Scan for the cell matching the given text and deliver its [x, y] coordinate at center. 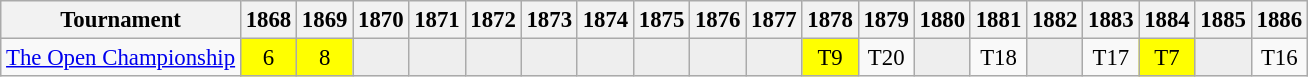
1873 [549, 20]
1882 [1055, 20]
1881 [998, 20]
1883 [1111, 20]
T9 [830, 58]
1877 [774, 20]
T20 [886, 58]
1872 [493, 20]
T17 [1111, 58]
T7 [1167, 58]
1876 [718, 20]
1875 [661, 20]
8 [325, 58]
6 [268, 58]
Tournament [121, 20]
1884 [1167, 20]
1885 [1223, 20]
1868 [268, 20]
T16 [1279, 58]
1879 [886, 20]
1878 [830, 20]
1870 [381, 20]
1871 [437, 20]
1874 [605, 20]
T18 [998, 58]
1886 [1279, 20]
1880 [942, 20]
1869 [325, 20]
The Open Championship [121, 58]
